Return (X, Y) of the center of cell containing provided text 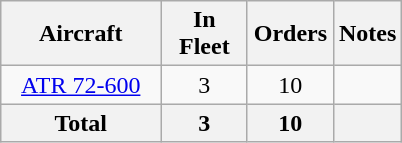
ATR 72-600 (80, 85)
Notes (367, 34)
Aircraft (80, 34)
Orders (290, 34)
Total (80, 123)
In Fleet (204, 34)
